Detect which cell encompasses the target text, then output its (x, y) center coordinate. 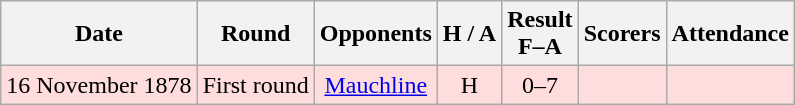
Date (99, 34)
16 November 1878 (99, 85)
0–7 (540, 85)
ResultF–A (540, 34)
H (469, 85)
Scorers (622, 34)
H / A (469, 34)
Round (256, 34)
First round (256, 85)
Attendance (730, 34)
Mauchline (376, 85)
Opponents (376, 34)
